Pinpoint the cell where the given text exists, returning its [X, Y] midpoint coordinate. 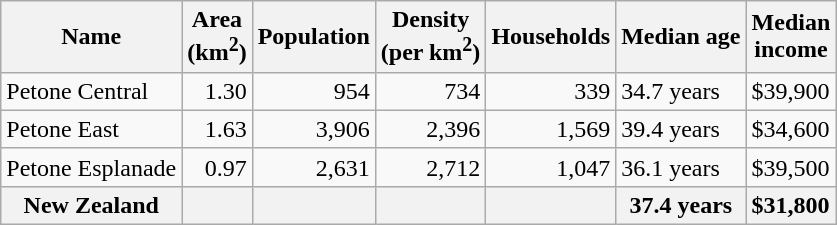
734 [430, 91]
2,712 [430, 167]
$39,900 [791, 91]
Petone Esplanade [92, 167]
1,047 [551, 167]
36.1 years [681, 167]
39.4 years [681, 129]
37.4 years [681, 205]
Population [314, 37]
0.97 [217, 167]
$39,500 [791, 167]
2,396 [430, 129]
954 [314, 91]
Median age [681, 37]
$31,800 [791, 205]
Name [92, 37]
Medianincome [791, 37]
Density(per km2) [430, 37]
339 [551, 91]
Area(km2) [217, 37]
New Zealand [92, 205]
Petone Central [92, 91]
1.30 [217, 91]
2,631 [314, 167]
$34,600 [791, 129]
Petone East [92, 129]
Households [551, 37]
34.7 years [681, 91]
1.63 [217, 129]
3,906 [314, 129]
1,569 [551, 129]
